Pinpoint the cell where the given text exists, returning its [X, Y] midpoint coordinate. 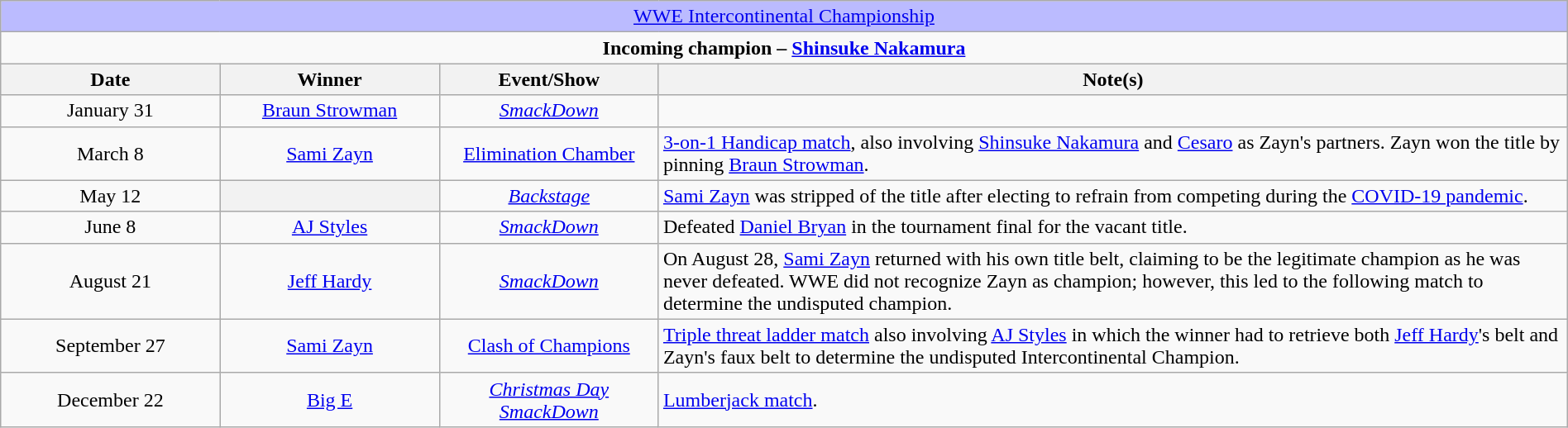
AJ Styles [329, 227]
Incoming champion – Shinsuke Nakamura [784, 48]
June 8 [111, 227]
WWE Intercontinental Championship [784, 17]
Clash of Champions [549, 345]
Backstage [549, 196]
Jeff Hardy [329, 281]
Big E [329, 400]
May 12 [111, 196]
Event/Show [549, 79]
3-on-1 Handicap match, also involving Shinsuke Nakamura and Cesaro as Zayn's partners. Zayn won the title by pinning Braun Strowman. [1113, 154]
Winner [329, 79]
Lumberjack match. [1113, 400]
Date [111, 79]
September 27 [111, 345]
December 22 [111, 400]
Defeated Daniel Bryan in the tournament final for the vacant title. [1113, 227]
January 31 [111, 111]
Note(s) [1113, 79]
Christmas Day SmackDown [549, 400]
Elimination Chamber [549, 154]
Braun Strowman [329, 111]
August 21 [111, 281]
Sami Zayn was stripped of the title after electing to refrain from competing during the COVID-19 pandemic. [1113, 196]
March 8 [111, 154]
